Detect which cell encompasses the target text, then output its [x, y] center coordinate. 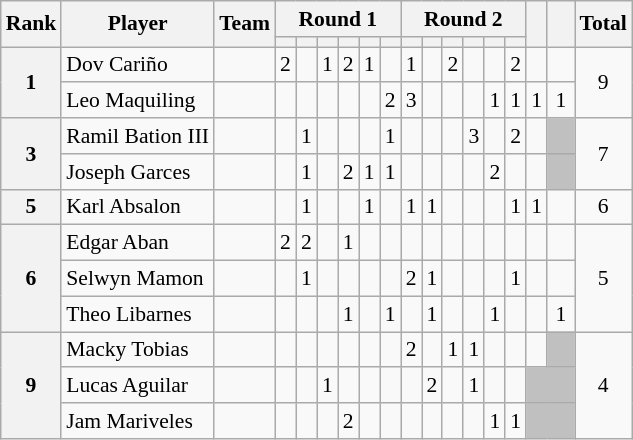
Team [244, 24]
Dov Cariño [138, 65]
4 [604, 386]
Ramil Bation III [138, 136]
Joseph Garces [138, 172]
7 [604, 154]
Karl Absalon [138, 207]
Round 2 [464, 19]
Total [604, 24]
Theo Libarnes [138, 314]
Rank [32, 24]
Edgar Aban [138, 243]
Lucas Aguilar [138, 386]
Macky Tobias [138, 350]
Jam Mariveles [138, 421]
Selwyn Mamon [138, 279]
Round 1 [338, 19]
Player [138, 24]
Leo Maquiling [138, 101]
